Find where the given text appears and provide that cell's center as (X, Y) coordinate. 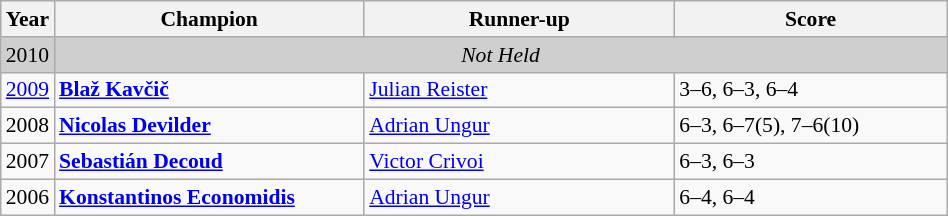
6–3, 6–7(5), 7–6(10) (810, 126)
3–6, 6–3, 6–4 (810, 90)
2009 (28, 90)
Victor Crivoi (519, 162)
6–4, 6–4 (810, 197)
2007 (28, 162)
6–3, 6–3 (810, 162)
Not Held (500, 55)
Julian Reister (519, 90)
Sebastián Decoud (209, 162)
Nicolas Devilder (209, 126)
2006 (28, 197)
Blaž Kavčič (209, 90)
Runner-up (519, 19)
Champion (209, 19)
Year (28, 19)
Score (810, 19)
2008 (28, 126)
Konstantinos Economidis (209, 197)
2010 (28, 55)
